Return [x, y] of the center of cell containing provided text 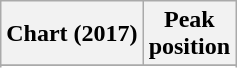
Chart (2017) [72, 34]
Peakposition [189, 34]
